Return (X, Y) of the center of cell containing provided text 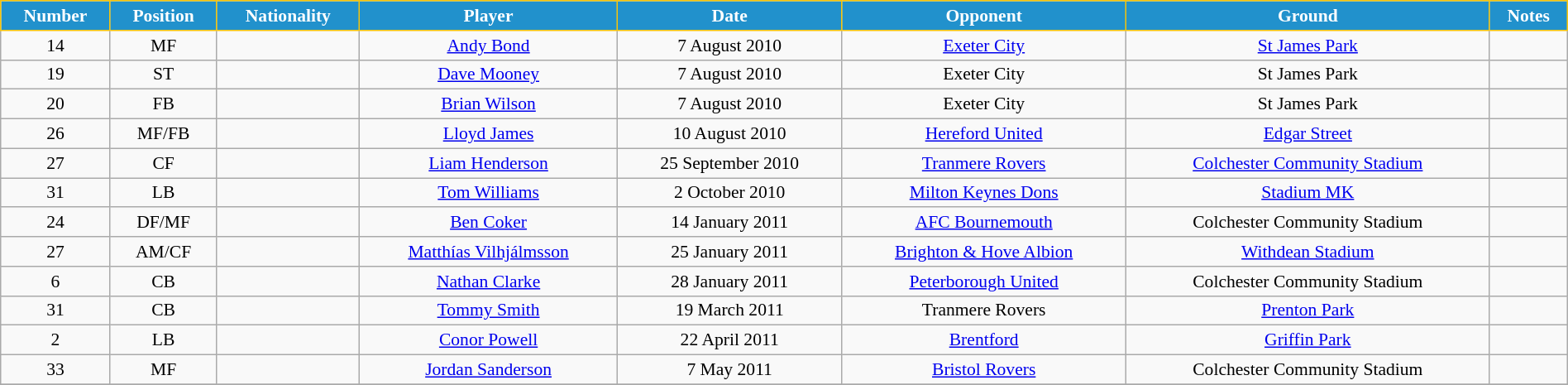
Stadium MK (1308, 193)
19 (55, 75)
Liam Henderson (489, 163)
26 (55, 134)
Ground (1308, 16)
Tom Williams (489, 193)
Brian Wilson (489, 104)
Peterborough United (984, 282)
Ben Coker (489, 223)
Bristol Rovers (984, 370)
25 September 2010 (729, 163)
19 March 2011 (729, 310)
Griffin Park (1308, 340)
Matthías Vilhjálmsson (489, 252)
Jordan Sanderson (489, 370)
Prenton Park (1308, 310)
FB (164, 104)
14 January 2011 (729, 223)
2 (55, 340)
AM/CF (164, 252)
24 (55, 223)
Conor Powell (489, 340)
ST (164, 75)
AFC Bournemouth (984, 223)
MF/FB (164, 134)
Brentford (984, 340)
Hereford United (984, 134)
Tommy Smith (489, 310)
Withdean Stadium (1308, 252)
22 April 2011 (729, 340)
Date (729, 16)
Notes (1528, 16)
25 January 2011 (729, 252)
2 October 2010 (729, 193)
10 August 2010 (729, 134)
Nationality (288, 16)
28 January 2011 (729, 282)
14 (55, 46)
Brighton & Hove Albion (984, 252)
Opponent (984, 16)
Edgar Street (1308, 134)
CF (164, 163)
DF/MF (164, 223)
Milton Keynes Dons (984, 193)
20 (55, 104)
7 May 2011 (729, 370)
Nathan Clarke (489, 282)
Player (489, 16)
33 (55, 370)
Number (55, 16)
Lloyd James (489, 134)
Andy Bond (489, 46)
6 (55, 282)
Position (164, 16)
Dave Mooney (489, 75)
